Return (x, y) of the center of cell containing provided text 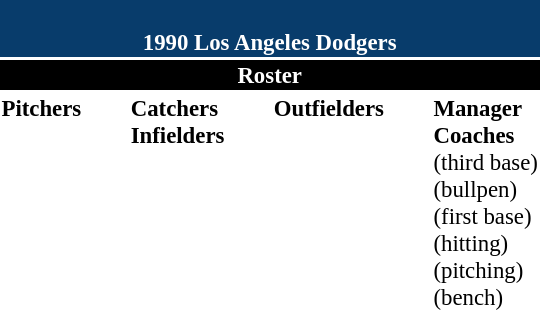
Roster (270, 75)
1990 Los Angeles Dodgers (270, 28)
